Determine the [x, y] coordinate at the center of the cell enclosing the given text.  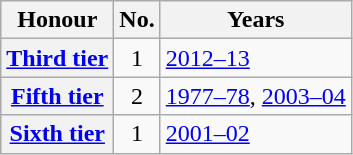
Sixth tier [58, 134]
No. [137, 20]
2012–13 [256, 58]
Third tier [58, 58]
Fifth tier [58, 96]
Years [256, 20]
Honour [58, 20]
2 [137, 96]
1977–78, 2003–04 [256, 96]
2001–02 [256, 134]
